Provide the (X, Y) coordinate of the cell's center where the given text is located.  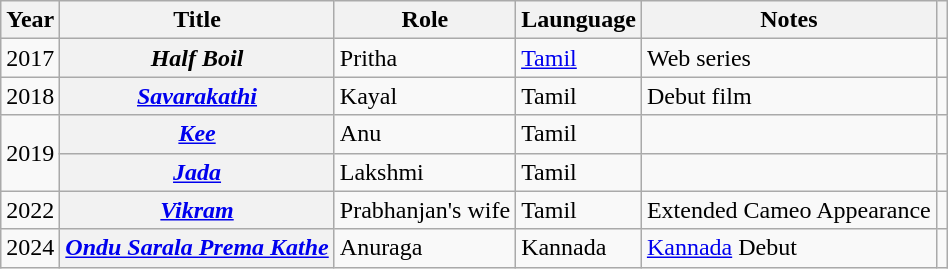
Kayal (424, 96)
2024 (30, 248)
Anu (424, 134)
Kannada Debut (788, 248)
Savarakathi (197, 96)
Pritha (424, 58)
Title (197, 20)
Jada (197, 172)
2019 (30, 153)
Year (30, 20)
Vikram (197, 210)
Ondu Sarala Prema Kathe (197, 248)
Prabhanjan's wife (424, 210)
Anuraga (424, 248)
Kee (197, 134)
2018 (30, 96)
Launguage (579, 20)
Notes (788, 20)
Debut film (788, 96)
2017 (30, 58)
Role (424, 20)
Kannada (579, 248)
Extended Cameo Appearance (788, 210)
2022 (30, 210)
Half Boil (197, 58)
Web series (788, 58)
Lakshmi (424, 172)
